Detect which cell encompasses the target text, then output its [x, y] center coordinate. 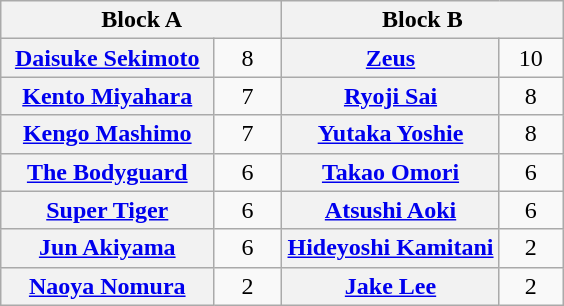
Kengo Mashimo [107, 134]
Yutaka Yoshie [390, 134]
Jun Akiyama [107, 248]
Ryoji Sai [390, 96]
10 [531, 58]
Jake Lee [390, 286]
Block B [422, 20]
Naoya Nomura [107, 286]
Takao Omori [390, 172]
The Bodyguard [107, 172]
Block A [142, 20]
Kento Miyahara [107, 96]
Super Tiger [107, 210]
Zeus [390, 58]
Atsushi Aoki [390, 210]
Daisuke Sekimoto [107, 58]
Hideyoshi Kamitani [390, 248]
